Output the [X, Y] coordinate of the center of the cell containing the given text.  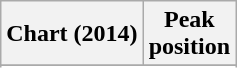
Peakposition [189, 34]
Chart (2014) [72, 34]
